Search for the cell housing the specified text and yield its [X, Y] center coordinate. 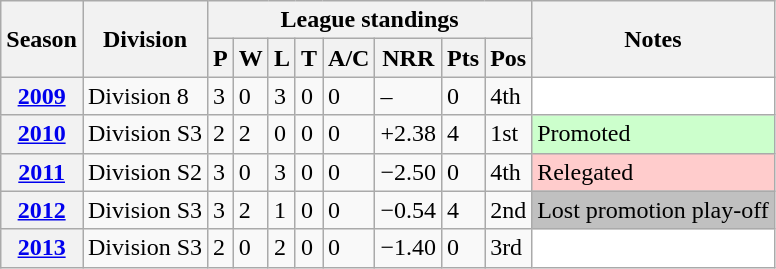
−2.50 [408, 172]
−1.40 [408, 248]
Notes [654, 39]
League standings [370, 20]
2010 [42, 134]
Pos [508, 58]
3rd [508, 248]
L [282, 58]
Pts [464, 58]
A/C [349, 58]
Division [144, 39]
2009 [42, 96]
+2.38 [408, 134]
Lost promotion play-off [654, 210]
Season [42, 39]
– [408, 96]
1 [282, 210]
1st [508, 134]
2013 [42, 248]
2nd [508, 210]
Division 8 [144, 96]
2011 [42, 172]
Promoted [654, 134]
NRR [408, 58]
T [308, 58]
P [221, 58]
2012 [42, 210]
W [250, 58]
Relegated [654, 172]
−0.54 [408, 210]
Division S2 [144, 172]
